Search for the cell housing the specified text and yield its (X, Y) center coordinate. 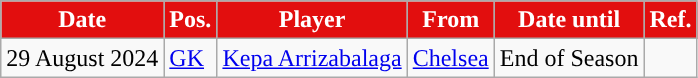
GK (190, 58)
Player (312, 20)
From (450, 20)
Kepa Arrizabalaga (312, 58)
Date until (569, 20)
Ref. (670, 20)
Chelsea (450, 58)
Pos. (190, 20)
Date (82, 20)
End of Season (569, 58)
29 August 2024 (82, 58)
